Extract the [x, y] coordinate from the center of the cell holding the provided text.  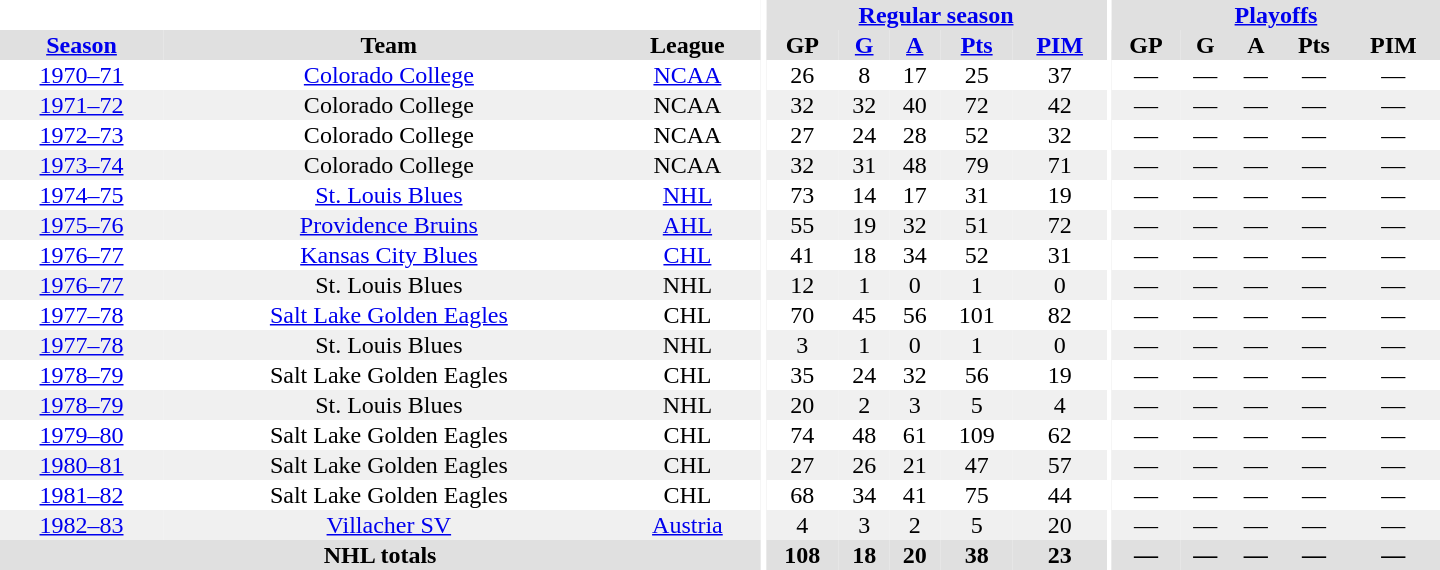
44 [1060, 495]
1972–73 [82, 135]
62 [1060, 435]
42 [1060, 105]
Villacher SV [389, 525]
55 [802, 225]
73 [802, 195]
101 [976, 315]
12 [802, 285]
Austria [688, 525]
82 [1060, 315]
40 [916, 105]
57 [1060, 465]
8 [864, 75]
Team [389, 45]
71 [1060, 165]
Season [82, 45]
League [688, 45]
NHL totals [380, 555]
Providence Bruins [389, 225]
70 [802, 315]
109 [976, 435]
75 [976, 495]
1970–71 [82, 75]
1975–76 [82, 225]
68 [802, 495]
61 [916, 435]
Kansas City Blues [389, 255]
1980–81 [82, 465]
37 [1060, 75]
79 [976, 165]
74 [802, 435]
108 [802, 555]
14 [864, 195]
1974–75 [82, 195]
45 [864, 315]
1982–83 [82, 525]
51 [976, 225]
1971–72 [82, 105]
35 [802, 375]
1981–82 [82, 495]
28 [916, 135]
25 [976, 75]
38 [976, 555]
Playoffs [1276, 15]
47 [976, 465]
1973–74 [82, 165]
AHL [688, 225]
21 [916, 465]
Regular season [936, 15]
23 [1060, 555]
1979–80 [82, 435]
